Pinpoint the cell where the given text exists, returning its (X, Y) midpoint coordinate. 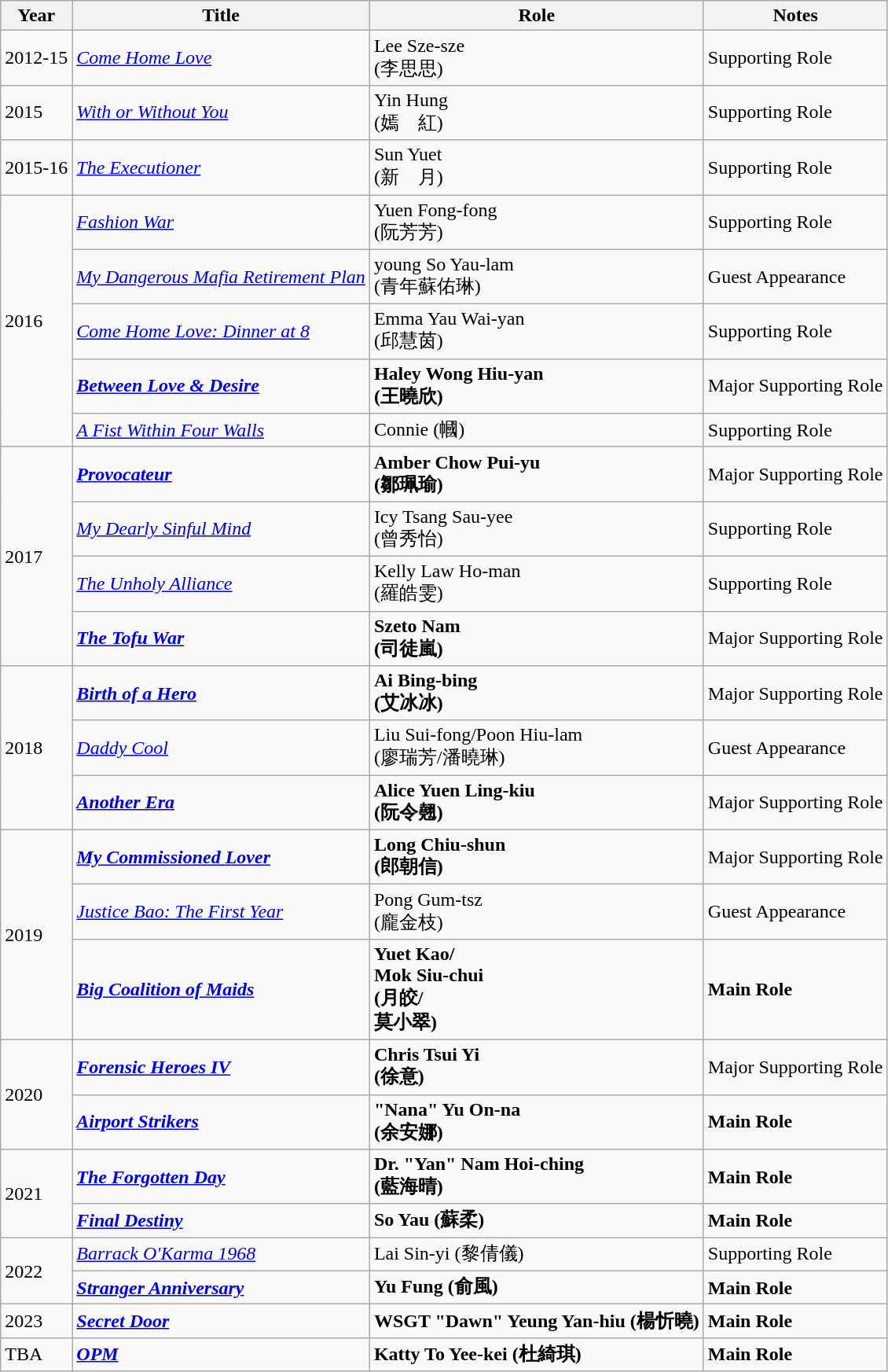
Justice Bao: The First Year (222, 912)
Daddy Cool (222, 748)
Role (536, 16)
Between Love & Desire (222, 386)
Kelly Law Ho-man (羅皓雯) (536, 583)
Year (36, 16)
The Executioner (222, 167)
The Unholy Alliance (222, 583)
Notes (795, 16)
Haley Wong Hiu-yan (王曉欣) (536, 386)
Title (222, 16)
2020 (36, 1094)
2012-15 (36, 58)
Connie (幗) (536, 431)
2015 (36, 112)
Airport Strikers (222, 1122)
2019 (36, 934)
2015-16 (36, 167)
My Dangerous Mafia Retirement Plan (222, 277)
2017 (36, 556)
OPM (222, 1354)
Fashion War (222, 223)
2018 (36, 749)
The Forgotten Day (222, 1177)
Come Home Love (222, 58)
So Yau (蘇柔) (536, 1220)
My Commissioned Lover (222, 857)
Icy Tsang Sau-yee (曾秀怡) (536, 529)
Birth of a Hero (222, 693)
2023 (36, 1321)
Szeto Nam(司徒嵐) (536, 638)
Barrack O'Karma 1968 (222, 1255)
Yuet Kao/Mok Siu-chui (月皎/莫小翠) (536, 989)
Ai Bing-bing (艾冰冰) (536, 693)
Yu Fung (俞風) (536, 1288)
Pong Gum-tsz (龐金枝) (536, 912)
Lee Sze-sze (李思思) (536, 58)
Chris Tsui Yi (徐意) (536, 1067)
Long Chiu-shun (郎朝信) (536, 857)
"Nana" Yu On-na (余安娜) (536, 1122)
WSGT "Dawn" Yeung Yan-hiu (楊忻曉) (536, 1321)
Stranger Anniversary (222, 1288)
2016 (36, 321)
A Fist Within Four Walls (222, 431)
Yin Hung (嫣 紅) (536, 112)
Big Coalition of Maids (222, 989)
Emma Yau Wai-yan (邱慧茵) (536, 332)
Final Destiny (222, 1220)
Forensic Heroes IV (222, 1067)
TBA (36, 1354)
2021 (36, 1194)
The Tofu War (222, 638)
Katty To Yee-kei (杜綺琪) (536, 1354)
Dr. "Yan" Nam Hoi-ching(藍海晴) (536, 1177)
Sun Yuet (新 月) (536, 167)
Lai Sin-yi (黎倩儀) (536, 1255)
Another Era (222, 803)
Come Home Love: Dinner at 8 (222, 332)
young So Yau-lam (青年蘇佑琳) (536, 277)
Liu Sui-fong/Poon Hiu-lam (廖瑞芳/潘曉琳) (536, 748)
2022 (36, 1271)
Secret Door (222, 1321)
With or Without You (222, 112)
Alice Yuen Ling-kiu (阮令翹) (536, 803)
Amber Chow Pui-yu (鄒珮瑜) (536, 474)
My Dearly Sinful Mind (222, 529)
Yuen Fong-fong (阮芳芳) (536, 223)
Provocateur (222, 474)
